Scan for the cell matching the given text and deliver its (x, y) coordinate at center. 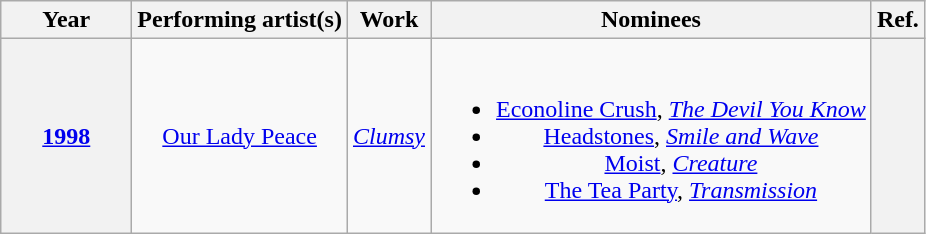
Year (66, 20)
Our Lady Peace (240, 136)
Ref. (898, 20)
Clumsy (388, 136)
Econoline Crush, The Devil You KnowHeadstones, Smile and WaveMoist, CreatureThe Tea Party, Transmission (652, 136)
Nominees (652, 20)
Performing artist(s) (240, 20)
Work (388, 20)
1998 (66, 136)
